Return [X, Y] of the center of cell containing provided text 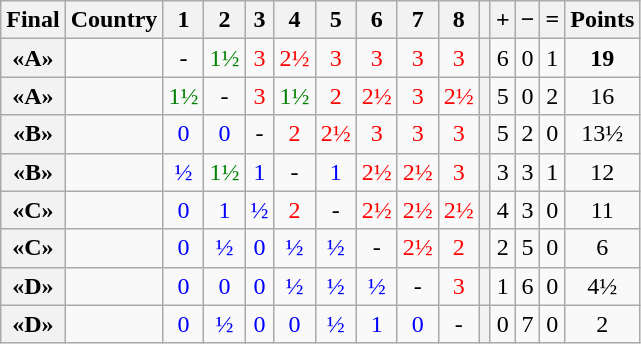
= [552, 20]
11 [602, 210]
− [528, 20]
Final [33, 20]
19 [602, 58]
+ [502, 20]
16 [602, 96]
12 [602, 172]
13½ [602, 134]
8 [458, 20]
Points [602, 20]
4½ [602, 286]
Country [114, 20]
